Scan for the cell matching the given text and deliver its [x, y] coordinate at center. 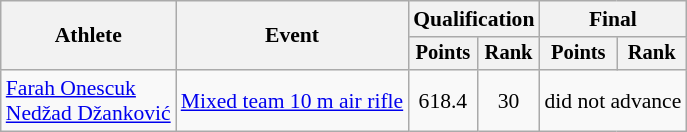
Farah OnescukNedžad Džanković [88, 100]
Event [292, 36]
Athlete [88, 36]
618.4 [442, 100]
Mixed team 10 m air rifle [292, 100]
Qualification [474, 19]
Final [614, 19]
did not advance [614, 100]
30 [509, 100]
